Provide the [X, Y] coordinate of the cell's center where the given text is located.  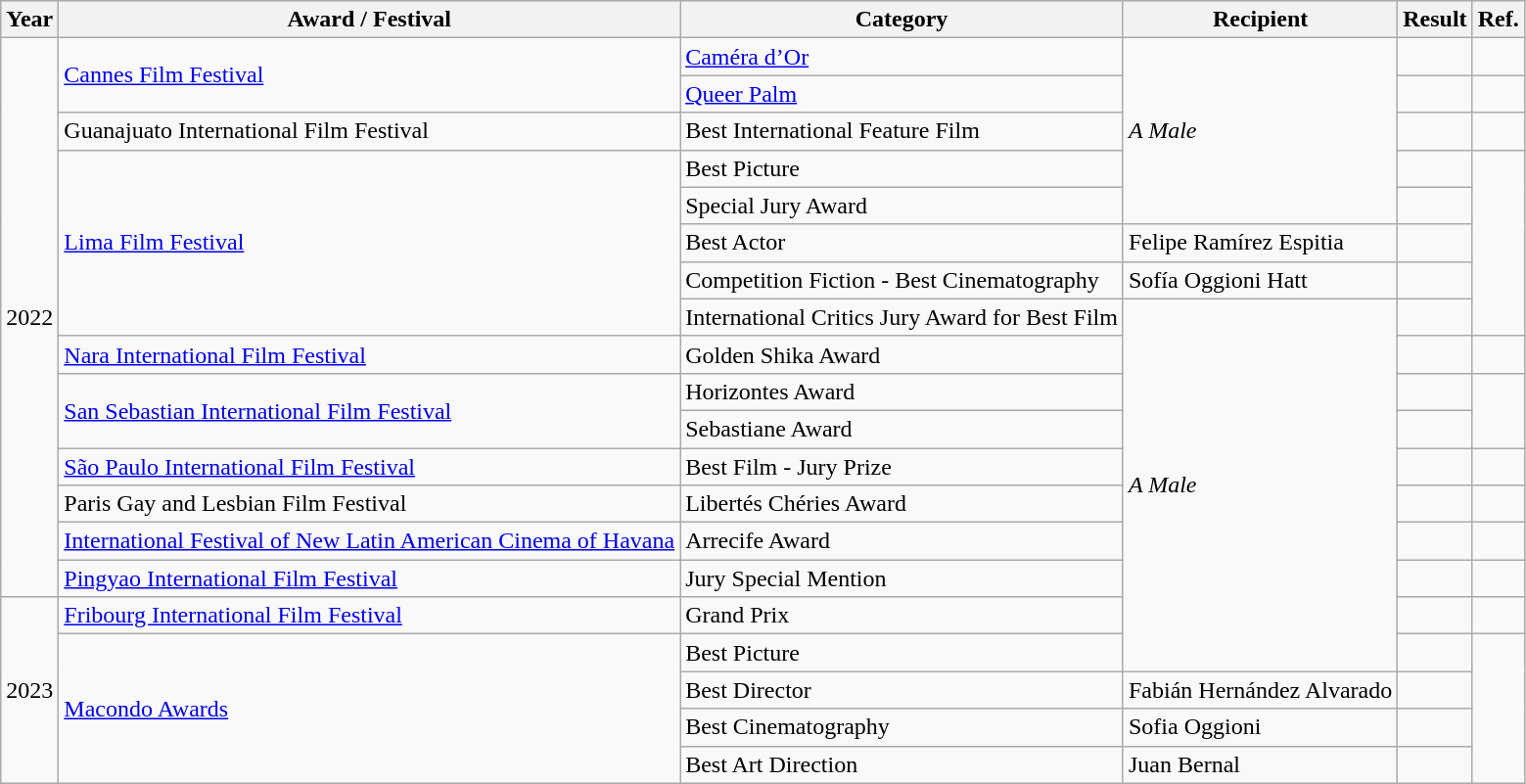
Grand Prix [902, 616]
Felipe Ramírez Espitia [1260, 243]
Juan Bernal [1260, 764]
Guanajuato International Film Festival [370, 131]
Result [1435, 20]
San Sebastian International Film Festival [370, 410]
Pingyao International Film Festival [370, 578]
Sofía Oggioni Hatt [1260, 280]
Caméra d’Or [902, 57]
Fribourg International Film Festival [370, 616]
Best Art Direction [902, 764]
Best Actor [902, 243]
Recipient [1260, 20]
Macondo Awards [370, 709]
Paris Gay and Lesbian Film Festival [370, 504]
2023 [29, 690]
Best Director [902, 690]
International Festival of New Latin American Cinema of Havana [370, 541]
International Critics Jury Award for Best Film [902, 317]
Category [902, 20]
Best International Feature Film [902, 131]
Best Film - Jury Prize [902, 467]
Ref. [1498, 20]
Competition Fiction - Best Cinematography [902, 280]
Award / Festival [370, 20]
Fabián Hernández Alvarado [1260, 690]
Best Cinematography [902, 727]
Nara International Film Festival [370, 354]
Libertés Chéries Award [902, 504]
São Paulo International Film Festival [370, 467]
Lima Film Festival [370, 243]
Year [29, 20]
Cannes Film Festival [370, 75]
Sofia Oggioni [1260, 727]
Jury Special Mention [902, 578]
Sebastiane Award [902, 429]
Horizontes Award [902, 392]
2022 [29, 317]
Special Jury Award [902, 206]
Golden Shika Award [902, 354]
Arrecife Award [902, 541]
Queer Palm [902, 94]
